Output the (x, y) coordinate of the center of the cell containing the given text.  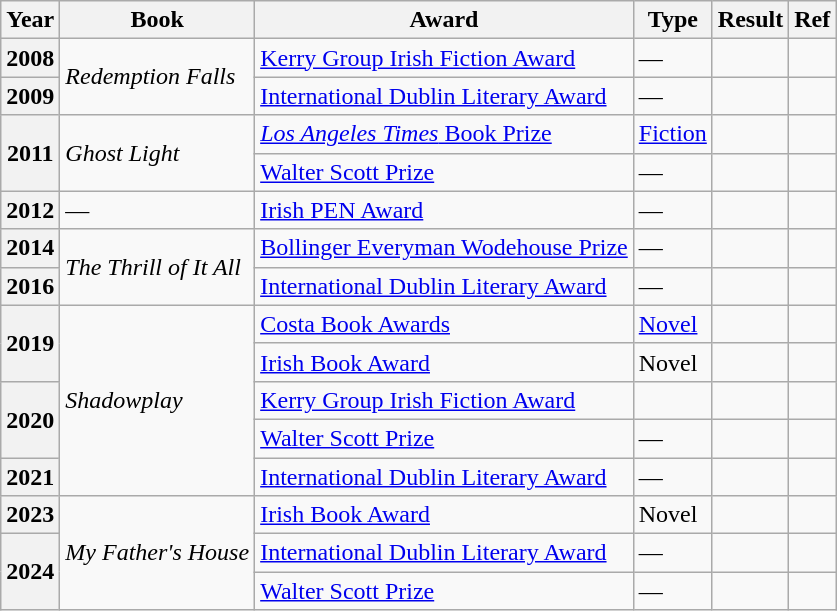
2019 (30, 343)
Book (158, 20)
2011 (30, 153)
Shadowplay (158, 400)
Irish PEN Award (444, 210)
Costa Book Awards (444, 324)
2024 (30, 572)
2008 (30, 58)
Ref (812, 20)
The Thrill of It All (158, 267)
Los Angeles Times Book Prize (444, 134)
2020 (30, 419)
Bollinger Everyman Wodehouse Prize (444, 248)
2012 (30, 210)
Redemption Falls (158, 77)
Fiction (672, 134)
My Father's House (158, 553)
2014 (30, 248)
2016 (30, 286)
2021 (30, 477)
2023 (30, 515)
2009 (30, 96)
Year (30, 20)
Result (750, 20)
Ghost Light (158, 153)
Type (672, 20)
Award (444, 20)
